Determine the [x, y] coordinate at the center of the cell enclosing the given text.  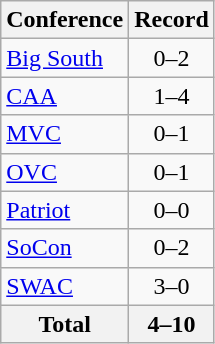
0–0 [172, 210]
4–10 [172, 324]
Patriot [65, 210]
Record [172, 20]
Big South [65, 58]
CAA [65, 96]
OVC [65, 172]
MVC [65, 134]
3–0 [172, 286]
Total [65, 324]
1–4 [172, 96]
Conference [65, 20]
SoCon [65, 248]
SWAC [65, 286]
